Detect which cell encompasses the target text, then output its [x, y] center coordinate. 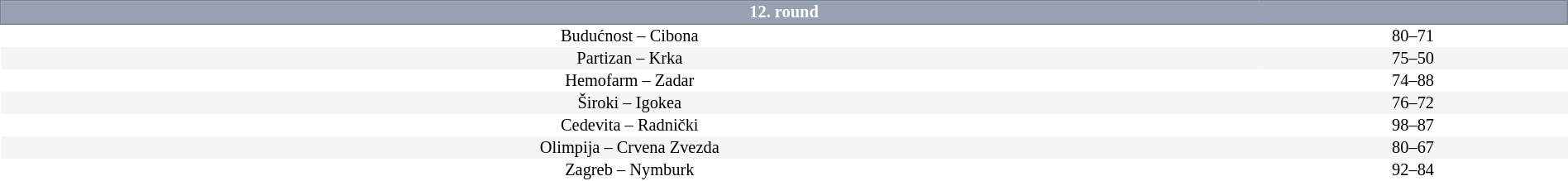
Hemofarm – Zadar [630, 81]
Olimpija – Crvena Zvezda [630, 147]
Partizan – Krka [630, 58]
98–87 [1413, 126]
Zagreb – Nymburk [630, 170]
75–50 [1413, 58]
92–84 [1413, 170]
80–67 [1413, 147]
Cedevita – Radnički [630, 126]
12. round [784, 12]
Budućnost – Cibona [630, 36]
74–88 [1413, 81]
Široki – Igokea [630, 102]
76–72 [1413, 102]
80–71 [1413, 36]
